Output the (X, Y) coordinate of the center of the cell containing the given text.  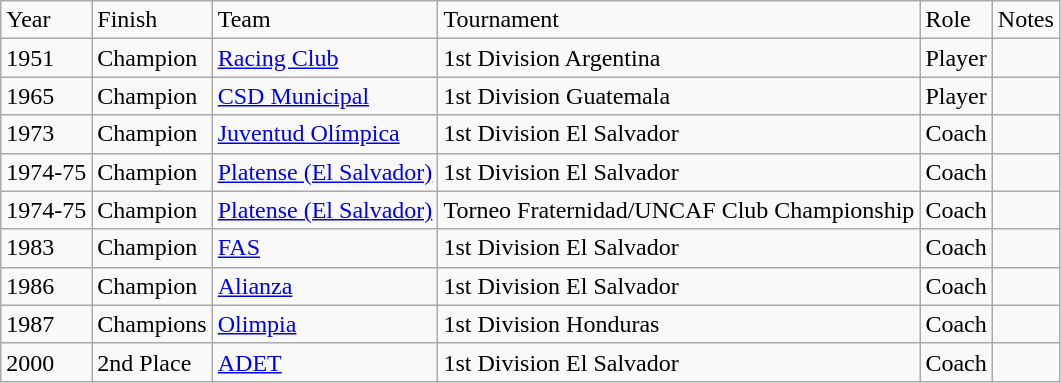
1965 (46, 96)
Olimpia (325, 324)
Notes (1026, 20)
1986 (46, 286)
1st Division Guatemala (679, 96)
2nd Place (152, 362)
Year (46, 20)
2000 (46, 362)
Team (325, 20)
1983 (46, 248)
Finish (152, 20)
Tournament (679, 20)
FAS (325, 248)
Role (956, 20)
Torneo Fraternidad/UNCAF Club Championship (679, 210)
Racing Club (325, 58)
Alianza (325, 286)
1st Division Argentina (679, 58)
1st Division Honduras (679, 324)
1973 (46, 134)
Champions (152, 324)
ADET (325, 362)
Juventud Olímpica (325, 134)
1951 (46, 58)
CSD Municipal (325, 96)
1987 (46, 324)
